For the text-containing cell, return its midpoint in [X, Y] coordinate format. 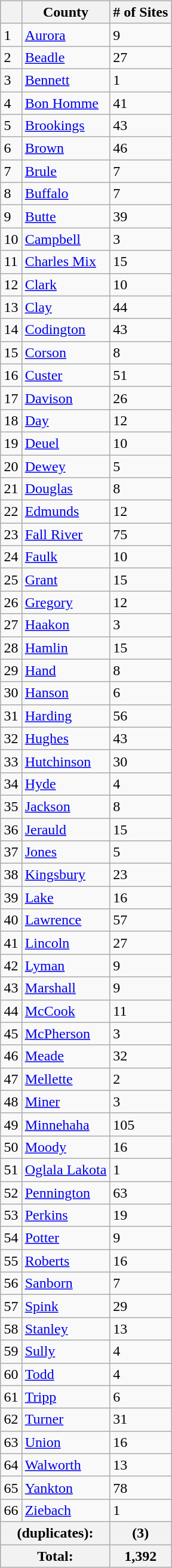
Day [66, 420]
60 [11, 1374]
Marshall [66, 988]
Brookings [66, 126]
Davison [66, 398]
28 [11, 648]
65 [11, 1487]
Bennett [66, 80]
35 [11, 806]
Sanborn [66, 1284]
38 [11, 875]
Brule [66, 171]
24 [11, 557]
Union [66, 1442]
Pennington [66, 1192]
14 [11, 330]
Stanley [66, 1329]
Todd [66, 1374]
County [66, 12]
Lincoln [66, 943]
Mellette [66, 1079]
18 [11, 420]
Yankton [66, 1487]
58 [11, 1329]
Total: [55, 1556]
52 [11, 1192]
54 [11, 1238]
66 [11, 1510]
Miner [66, 1102]
# of Sites [141, 12]
Clark [66, 284]
22 [11, 512]
Hyde [66, 784]
Hughes [66, 738]
Lake [66, 898]
Tripp [66, 1397]
Aurora [66, 35]
Lyman [66, 966]
36 [11, 830]
Perkins [66, 1216]
Hutchinson [66, 761]
33 [11, 761]
50 [11, 1147]
Jerauld [66, 830]
34 [11, 784]
McCook [66, 1011]
47 [11, 1079]
17 [11, 398]
(duplicates): [55, 1533]
Jones [66, 852]
Campbell [66, 239]
25 [11, 580]
Kingsbury [66, 875]
49 [11, 1124]
McPherson [66, 1034]
Charles Mix [66, 262]
Harding [66, 716]
Jackson [66, 806]
55 [11, 1261]
45 [11, 1034]
105 [141, 1124]
42 [11, 966]
Gregory [66, 602]
Meade [66, 1056]
Spink [66, 1306]
1,392 [141, 1556]
40 [11, 920]
Sully [66, 1351]
Ziebach [66, 1510]
Potter [66, 1238]
Brown [66, 149]
Turner [66, 1419]
64 [11, 1465]
Edmunds [66, 512]
Hamlin [66, 648]
Butte [66, 217]
Custer [66, 375]
Corson [66, 352]
Hand [66, 670]
(3) [141, 1533]
75 [141, 534]
Deuel [66, 443]
59 [11, 1351]
61 [11, 1397]
Haakon [66, 625]
Buffalo [66, 194]
Walworth [66, 1465]
Douglas [66, 489]
Roberts [66, 1261]
Grant [66, 580]
Fall River [66, 534]
21 [11, 489]
53 [11, 1216]
Dewey [66, 466]
20 [11, 466]
Codington [66, 330]
48 [11, 1102]
Moody [66, 1147]
Faulk [66, 557]
78 [141, 1487]
Oglala Lakota [66, 1170]
Clay [66, 307]
Lawrence [66, 920]
37 [11, 852]
Minnehaha [66, 1124]
62 [11, 1419]
Hanson [66, 693]
Bon Homme [66, 103]
Beadle [66, 57]
